Scan for the cell matching the given text and deliver its [X, Y] coordinate at center. 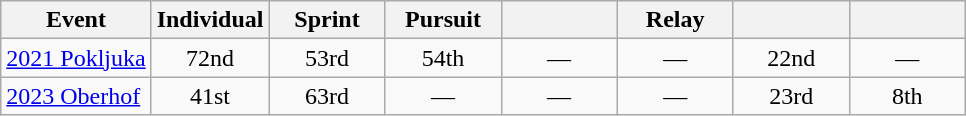
Sprint [327, 20]
2021 Pokljuka [76, 58]
72nd [210, 58]
23rd [791, 96]
41st [210, 96]
Event [76, 20]
Individual [210, 20]
63rd [327, 96]
53rd [327, 58]
2023 Oberhof [76, 96]
22nd [791, 58]
Pursuit [443, 20]
54th [443, 58]
8th [907, 96]
Relay [675, 20]
